Determine the (x, y) coordinate at the center of the cell enclosing the given text.  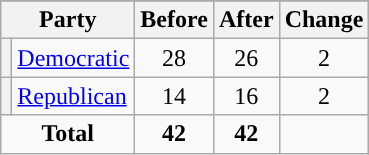
Republican (74, 96)
28 (174, 58)
After (246, 20)
Democratic (74, 58)
16 (246, 96)
Change (324, 20)
14 (174, 96)
Total (68, 134)
Before (174, 20)
26 (246, 58)
Party (68, 20)
